Detect which cell encompasses the target text, then output its [X, Y] center coordinate. 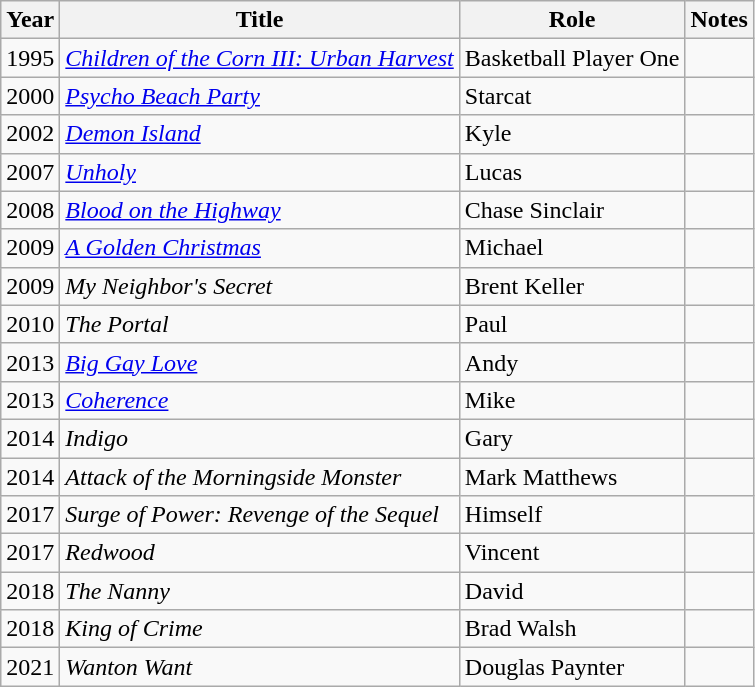
Brent Keller [572, 286]
Indigo [260, 438]
2000 [30, 96]
Paul [572, 324]
Himself [572, 515]
Starcat [572, 96]
King of Crime [260, 629]
Blood on the Highway [260, 210]
Children of the Corn III: Urban Harvest [260, 58]
Wanton Want [260, 667]
Surge of Power: Revenge of the Sequel [260, 515]
A Golden Christmas [260, 248]
Vincent [572, 553]
Douglas Paynter [572, 667]
My Neighbor's Secret [260, 286]
The Nanny [260, 591]
Mark Matthews [572, 477]
Michael [572, 248]
Demon Island [260, 134]
Redwood [260, 553]
2007 [30, 172]
2002 [30, 134]
The Portal [260, 324]
Unholy [260, 172]
Lucas [572, 172]
Title [260, 20]
Attack of the Morningside Monster [260, 477]
Year [30, 20]
Chase Sinclair [572, 210]
Psycho Beach Party [260, 96]
Kyle [572, 134]
1995 [30, 58]
Role [572, 20]
Big Gay Love [260, 362]
Gary [572, 438]
2021 [30, 667]
Brad Walsh [572, 629]
2008 [30, 210]
Andy [572, 362]
Notes [719, 20]
David [572, 591]
Mike [572, 400]
2010 [30, 324]
Basketball Player One [572, 58]
Coherence [260, 400]
